From the cell containing the given text, extract its center point as [x, y] coordinate. 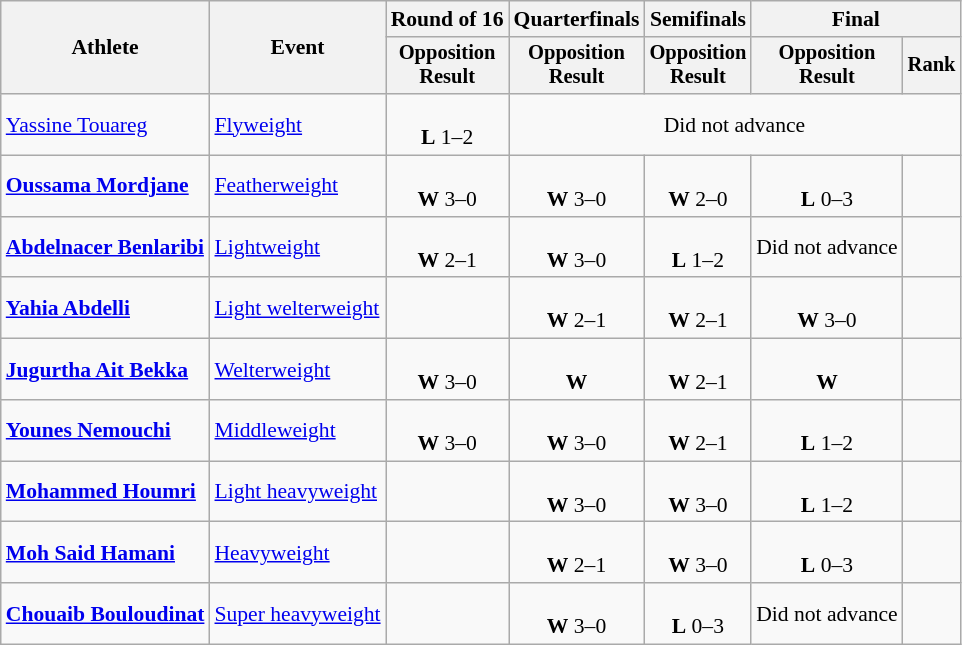
Chouaib Bouloudinat [106, 614]
Lightweight [297, 248]
Younes Nemouchi [106, 430]
Mohammed Houmri [106, 492]
Rank [932, 66]
Yassine Touareg [106, 124]
Yahia Abdelli [106, 308]
Featherweight [297, 186]
W 2–0 [698, 186]
Oussama Mordjane [106, 186]
Heavyweight [297, 552]
Quarterfinals [577, 19]
Middleweight [297, 430]
Abdelnacer Benlaribi [106, 248]
Flyweight [297, 124]
Light welterweight [297, 308]
Super heavyweight [297, 614]
Jugurtha Ait Bekka [106, 370]
Event [297, 48]
Semifinals [698, 19]
Welterweight [297, 370]
Athlete [106, 48]
Light heavyweight [297, 492]
Moh Said Hamani [106, 552]
Final [856, 19]
Round of 16 [448, 19]
